Return (x, y) of the center of cell containing provided text 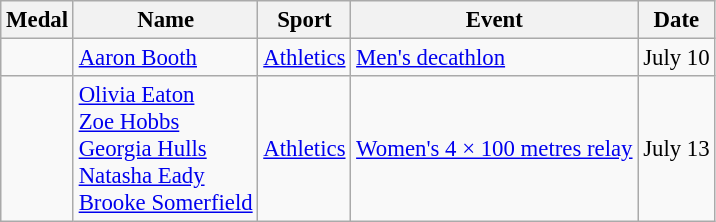
July 10 (676, 58)
Event (494, 20)
Olivia EatonZoe HobbsGeorgia HullsNatasha EadyBrooke Somerfield (166, 149)
Women's 4 × 100 metres relay (494, 149)
Medal (38, 20)
Men's decathlon (494, 58)
Date (676, 20)
July 13 (676, 149)
Name (166, 20)
Sport (304, 20)
Aaron Booth (166, 58)
